Extract the (X, Y) coordinate from the center of the cell holding the provided text.  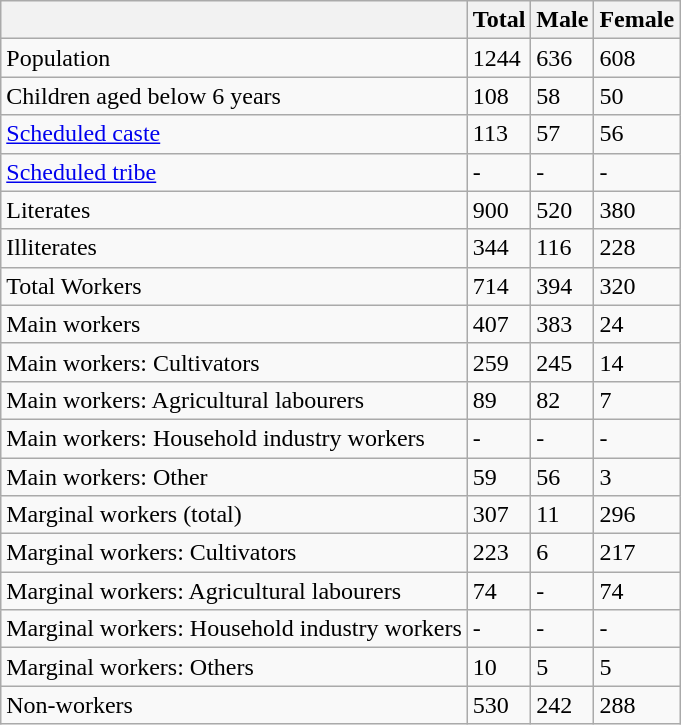
Marginal workers (total) (234, 515)
Children aged below 6 years (234, 96)
Population (234, 58)
Marginal workers: Others (234, 667)
Non-workers (234, 705)
Scheduled tribe (234, 172)
11 (562, 515)
407 (499, 324)
108 (499, 96)
Total (499, 20)
24 (637, 324)
Total Workers (234, 286)
530 (499, 705)
Main workers: Other (234, 477)
Illiterates (234, 248)
113 (499, 134)
520 (562, 210)
636 (562, 58)
288 (637, 705)
217 (637, 553)
Main workers: Cultivators (234, 362)
223 (499, 553)
307 (499, 515)
383 (562, 324)
10 (499, 667)
14 (637, 362)
259 (499, 362)
320 (637, 286)
242 (562, 705)
Male (562, 20)
Literates (234, 210)
Main workers: Household industry workers (234, 438)
59 (499, 477)
Main workers: Agricultural labourers (234, 400)
Marginal workers: Agricultural labourers (234, 591)
Marginal workers: Household industry workers (234, 629)
7 (637, 400)
116 (562, 248)
89 (499, 400)
58 (562, 96)
608 (637, 58)
1244 (499, 58)
228 (637, 248)
6 (562, 553)
Main workers (234, 324)
714 (499, 286)
Scheduled caste (234, 134)
82 (562, 400)
344 (499, 248)
Marginal workers: Cultivators (234, 553)
900 (499, 210)
3 (637, 477)
245 (562, 362)
380 (637, 210)
296 (637, 515)
394 (562, 286)
50 (637, 96)
Female (637, 20)
57 (562, 134)
